Return the [x, y] coordinate for the center point of the cell that contains the specified text.  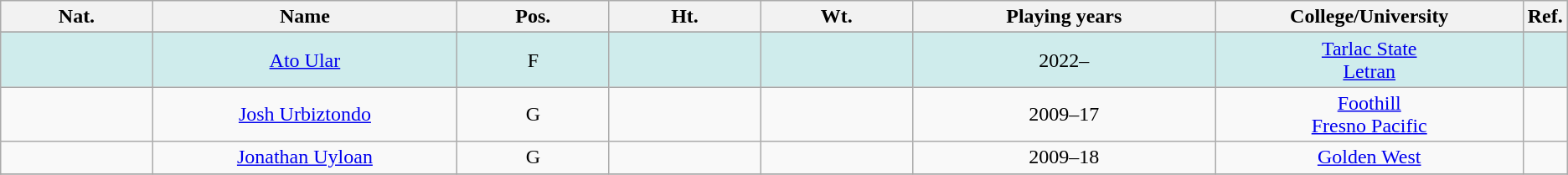
Tarlac StateLetran [1369, 60]
FoothillFresno Pacific [1369, 114]
Pos. [533, 17]
F [533, 60]
Playing years [1064, 17]
Jonathan Uyloan [305, 157]
Nat. [77, 17]
Josh Urbiztondo [305, 114]
Ato Ular [305, 60]
2009–17 [1064, 114]
Name [305, 17]
Ht. [685, 17]
2009–18 [1064, 157]
2022– [1064, 60]
College/University [1369, 17]
Wt. [836, 17]
Golden West [1369, 157]
Ref. [1545, 17]
